Search for the cell housing the specified text and yield its (x, y) center coordinate. 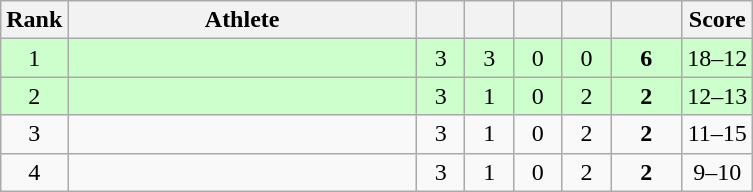
Rank (34, 20)
Score (718, 20)
4 (34, 172)
12–13 (718, 96)
11–15 (718, 134)
6 (646, 58)
18–12 (718, 58)
9–10 (718, 172)
Athlete (242, 20)
